Provide the [X, Y] coordinate of the cell's center where the given text is located.  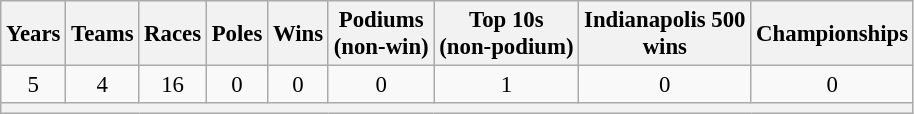
Top 10s(non-podium) [506, 34]
Teams [102, 34]
Years [34, 34]
Indianapolis 500 wins [665, 34]
Races [173, 34]
1 [506, 85]
16 [173, 85]
4 [102, 85]
Poles [236, 34]
Podiums(non-win) [381, 34]
Wins [298, 34]
5 [34, 85]
Championships [832, 34]
